Find where the given text appears and provide that cell's center as [X, Y] coordinate. 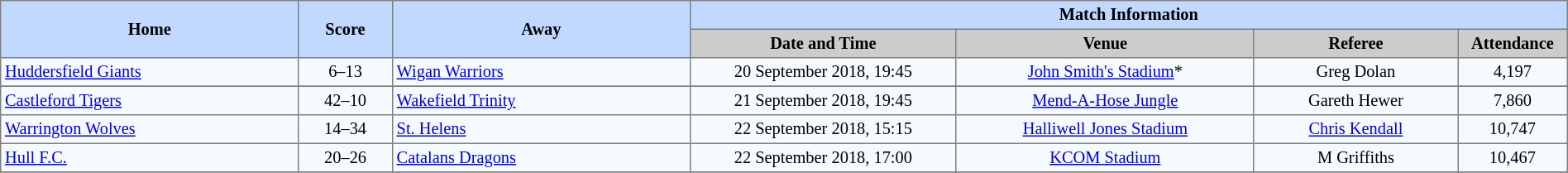
Venue [1105, 43]
14–34 [346, 129]
7,860 [1513, 100]
Wakefield Trinity [541, 100]
John Smith's Stadium* [1105, 72]
4,197 [1513, 72]
Referee [1355, 43]
St. Helens [541, 129]
Away [541, 30]
Greg Dolan [1355, 72]
6–13 [346, 72]
M Griffiths [1355, 157]
Catalans Dragons [541, 157]
10,467 [1513, 157]
Castleford Tigers [150, 100]
Date and Time [823, 43]
Hull F.C. [150, 157]
Mend-A-Hose Jungle [1105, 100]
20–26 [346, 157]
Chris Kendall [1355, 129]
20 September 2018, 19:45 [823, 72]
42–10 [346, 100]
Match Information [1128, 15]
22 September 2018, 17:00 [823, 157]
Attendance [1513, 43]
KCOM Stadium [1105, 157]
Wigan Warriors [541, 72]
10,747 [1513, 129]
21 September 2018, 19:45 [823, 100]
Score [346, 30]
Home [150, 30]
Huddersfield Giants [150, 72]
22 September 2018, 15:15 [823, 129]
Gareth Hewer [1355, 100]
Warrington Wolves [150, 129]
Halliwell Jones Stadium [1105, 129]
